Determine the [X, Y] coordinate at the center of the cell enclosing the given text.  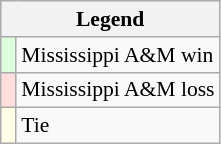
Legend [110, 19]
Mississippi A&M win [118, 55]
Mississippi A&M loss [118, 90]
Tie [118, 126]
